Locate the cell with the specified text and output its [X, Y] center coordinate. 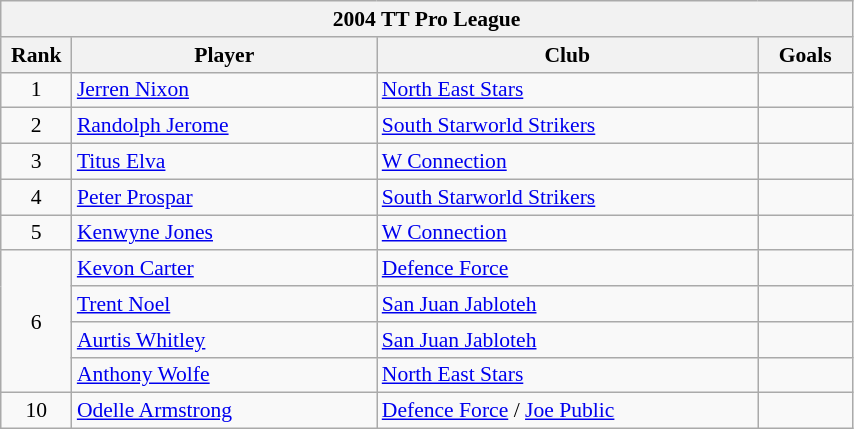
5 [36, 233]
3 [36, 162]
Aurtis Whitley [224, 340]
Defence Force [568, 269]
4 [36, 197]
Odelle Armstrong [224, 411]
Defence Force / Joe Public [568, 411]
Rank [36, 55]
6 [36, 322]
Trent Noel [224, 304]
Titus Elva [224, 162]
1 [36, 90]
Player [224, 55]
Goals [806, 55]
Kenwyne Jones [224, 233]
Kevon Carter [224, 269]
2004 TT Pro League [427, 19]
Club [568, 55]
Randolph Jerome [224, 126]
10 [36, 411]
Jerren Nixon [224, 90]
2 [36, 126]
Peter Prospar [224, 197]
Anthony Wolfe [224, 375]
